Locate the cell with the specified text and output its (X, Y) center coordinate. 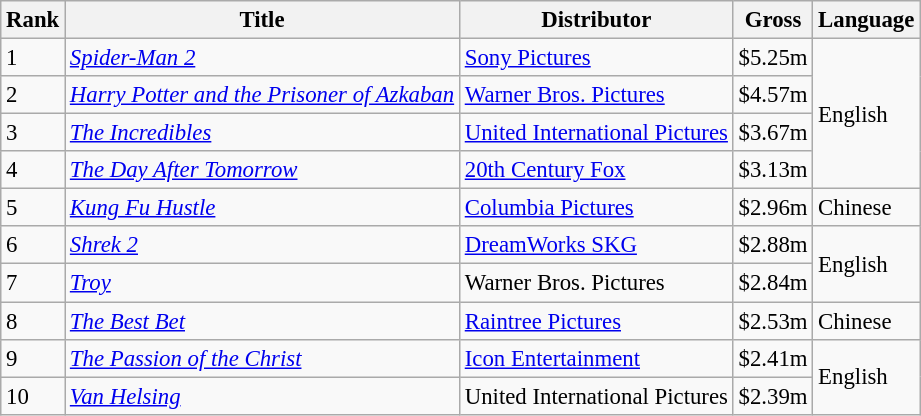
6 (33, 245)
20th Century Fox (596, 170)
3 (33, 133)
Columbia Pictures (596, 208)
Spider-Man 2 (262, 58)
Shrek 2 (262, 245)
Troy (262, 283)
9 (33, 358)
The Best Bet (262, 321)
Van Helsing (262, 396)
7 (33, 283)
Distributor (596, 20)
$2.41m (773, 358)
5 (33, 208)
$2.88m (773, 245)
Sony Pictures (596, 58)
Harry Potter and the Prisoner of Azkaban (262, 95)
The Incredibles (262, 133)
$2.53m (773, 321)
The Day After Tomorrow (262, 170)
Language (866, 20)
$2.39m (773, 396)
4 (33, 170)
Rank (33, 20)
Icon Entertainment (596, 358)
Raintree Pictures (596, 321)
8 (33, 321)
$2.84m (773, 283)
Gross (773, 20)
$4.57m (773, 95)
$3.13m (773, 170)
Title (262, 20)
10 (33, 396)
2 (33, 95)
$2.96m (773, 208)
$3.67m (773, 133)
Kung Fu Hustle (262, 208)
DreamWorks SKG (596, 245)
$5.25m (773, 58)
1 (33, 58)
The Passion of the Christ (262, 358)
